Identify which cell holds the provided text, then report its (X, Y) central coordinate. 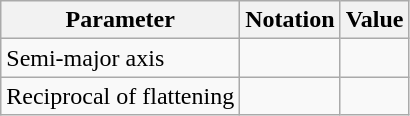
Notation (290, 20)
Reciprocal of flattening (120, 96)
Semi-major axis (120, 58)
Parameter (120, 20)
Value (374, 20)
